Find where the given text appears and provide that cell's center as [x, y] coordinate. 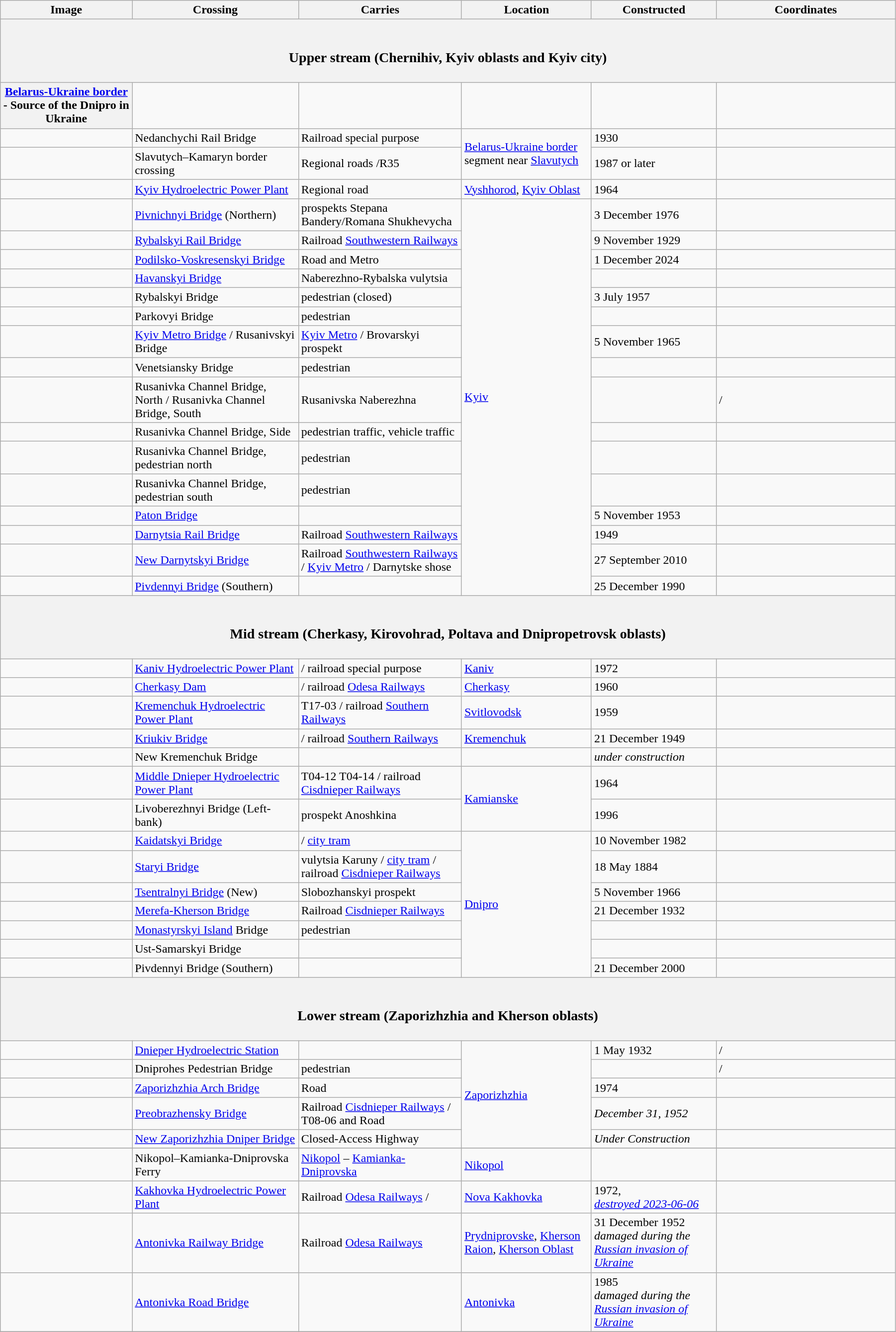
Crossing [216, 10]
Havanskyi Bridge [216, 278]
Monastyrskyi Island Bridge [216, 930]
Carries [380, 10]
Pivnichnyi Bridge (Northern) [216, 215]
Location [526, 10]
Railroad Southwestern Railways / Kyiv Metro / Darnytske shose [380, 560]
Kakhovka Hydroelectric Power Plant [216, 1197]
/ railroad Southern Railways [380, 738]
Tsentralnyi Bridge (New) [216, 892]
Darnytsia Rail Bridge [216, 534]
1972 [653, 668]
Ust-Samarskyi Bridge [216, 949]
Railroad Cisdnieper Railways / T08-06 and Road [380, 1114]
prospekts Stepana Bandery/Romana Shukhevycha [380, 215]
T17-03 / railroad Southern Railways [380, 713]
1996 [653, 815]
5 November 1953 [653, 516]
1930 [653, 138]
1949 [653, 534]
Kyiv Metro / Brovarskyi prospekt [380, 342]
Venetsiansky Bridge [216, 367]
Podilsko-Voskresenskyi Bridge [216, 259]
Paton Bridge [216, 516]
Kyiv Hydroelectric Power Plant [216, 189]
9 November 1929 [653, 240]
Slavutych–Kamaryn border crossing [216, 163]
Rybalskyi Bridge [216, 297]
Rusanivka Channel Bridge, pedestrian south [216, 490]
3 July 1957 [653, 297]
Dnipro [526, 904]
21 December 2000 [653, 968]
Vyshhorod, Kyiv Oblast [526, 189]
Svitlovodsk [526, 713]
Road [380, 1088]
Kremenchuk Hydroelectric Power Plant [216, 713]
5 November 1966 [653, 892]
Closed-Access Highway [380, 1139]
Nikopol [526, 1164]
Preobrazhensky Bridge [216, 1114]
New Kremenchuk Bridge [216, 757]
Antonivka [526, 1302]
Lower stream (Zaporizhzhia and Kherson oblasts) [448, 1008]
prospekt Anoshkina [380, 815]
Kamianske [526, 799]
Railroad Cisdnieper Railways [380, 911]
Belarus-Ukraine border - Source of the Dnipro in Ukraine [67, 105]
Mid stream (Cherkasy, Kirovohrad, Poltava and Dnipropetrovsk oblasts) [448, 626]
Kyiv Metro Bridge / Rusanivskyi Bridge [216, 342]
/ railroad Odesa Railways [380, 687]
December 31, 1952 [653, 1114]
Kriukiv Bridge [216, 738]
1985 damaged during the Russian invasion of Ukraine [653, 1302]
Upper stream (Chernihiv, Kyiv oblasts and Kyiv city) [448, 51]
Railroad Odesa Railways [380, 1243]
18 May 1884 [653, 866]
Kaidatskyi Bridge [216, 841]
5 November 1965 [653, 342]
Zaporizhzhia [526, 1095]
Road and Metro [380, 259]
Kyiv [526, 397]
Antonivka Road Bridge [216, 1302]
Slobozhanskyi prospekt [380, 892]
Under Construction [653, 1139]
Image [67, 10]
Kaniv [526, 668]
1 May 1932 [653, 1050]
1959 [653, 713]
under construction [653, 757]
Rybalskyi Rail Bridge [216, 240]
Belarus-Ukraine border segment near Slavutych [526, 154]
Kaniv Hydroelectric Power Plant [216, 668]
Nova Kakhovka [526, 1197]
1974 [653, 1088]
10 November 1982 [653, 841]
25 December 1990 [653, 586]
1960 [653, 687]
Rusanivska Naberezhna [380, 400]
1 December 2024 [653, 259]
Parkovyi Bridge [216, 316]
Dnieper Hydroelectric Station [216, 1050]
Railroad Odesa Railways / [380, 1197]
Staryi Bridge [216, 866]
T04-12 T04-14 / railroad Cisdnieper Railways [380, 783]
Antonivka Railway Bridge [216, 1243]
/ railroad special purpose [380, 668]
Constructed [653, 10]
21 December 1932 [653, 911]
Prydniprovske, Kherson Raion, Kherson Oblast [526, 1243]
/ city tram [380, 841]
27 September 2010 [653, 560]
Railroad special purpose [380, 138]
Merefa-Kherson Bridge [216, 911]
Rusanivka Channel Bridge, North / Rusanivka Channel Bridge, South [216, 400]
Nedanchychi Rail Bridge [216, 138]
Livoberezhnyi Bridge (Left-bank) [216, 815]
31 December 1952 damaged during the Russian invasion of Ukraine [653, 1243]
Cherkasy [526, 687]
New Zaporizhzhia Dniper Bridge [216, 1139]
pedestrian traffic, vehicle traffic [380, 432]
Rusanivka Channel Bridge, pedestrian north [216, 457]
Nikopol–Kamianka-Dniprovska Ferry [216, 1164]
3 December 1976 [653, 215]
Kremenchuk [526, 738]
Regional roads /R35 [380, 163]
Regional road [380, 189]
pedestrian (closed) [380, 297]
1987 or later [653, 163]
New Darnytskyi Bridge [216, 560]
vulytsia Karuny / city tram / railroad Cisdnieper Railways [380, 866]
Coordinates [806, 10]
21 December 1949 [653, 738]
Cherkasy Dam [216, 687]
Middle Dnieper Hydroelectric Power Plant [216, 783]
Dniprohes Pedestrian Bridge [216, 1069]
Rusanivka Channel Bridge, Side [216, 432]
1972, destroyed 2023-06-06 [653, 1197]
Zaporizhzhia Arch Bridge [216, 1088]
Nikopol – Kamianka-Dniprovska [380, 1164]
Naberezhno-Rybalska vulytsia [380, 278]
